Pinpoint the cell where the given text exists, returning its [X, Y] midpoint coordinate. 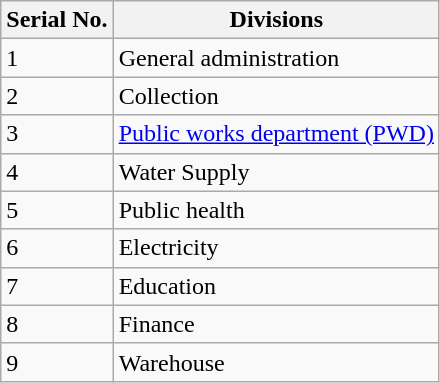
Collection [276, 96]
1 [57, 58]
5 [57, 210]
Divisions [276, 20]
6 [57, 248]
4 [57, 172]
Public works department (PWD) [276, 134]
9 [57, 362]
Warehouse [276, 362]
Water Supply [276, 172]
3 [57, 134]
2 [57, 96]
Education [276, 286]
Electricity [276, 248]
General administration [276, 58]
Public health [276, 210]
7 [57, 286]
Finance [276, 324]
Serial No. [57, 20]
8 [57, 324]
